Find where the given text appears and provide that cell's center as [X, Y] coordinate. 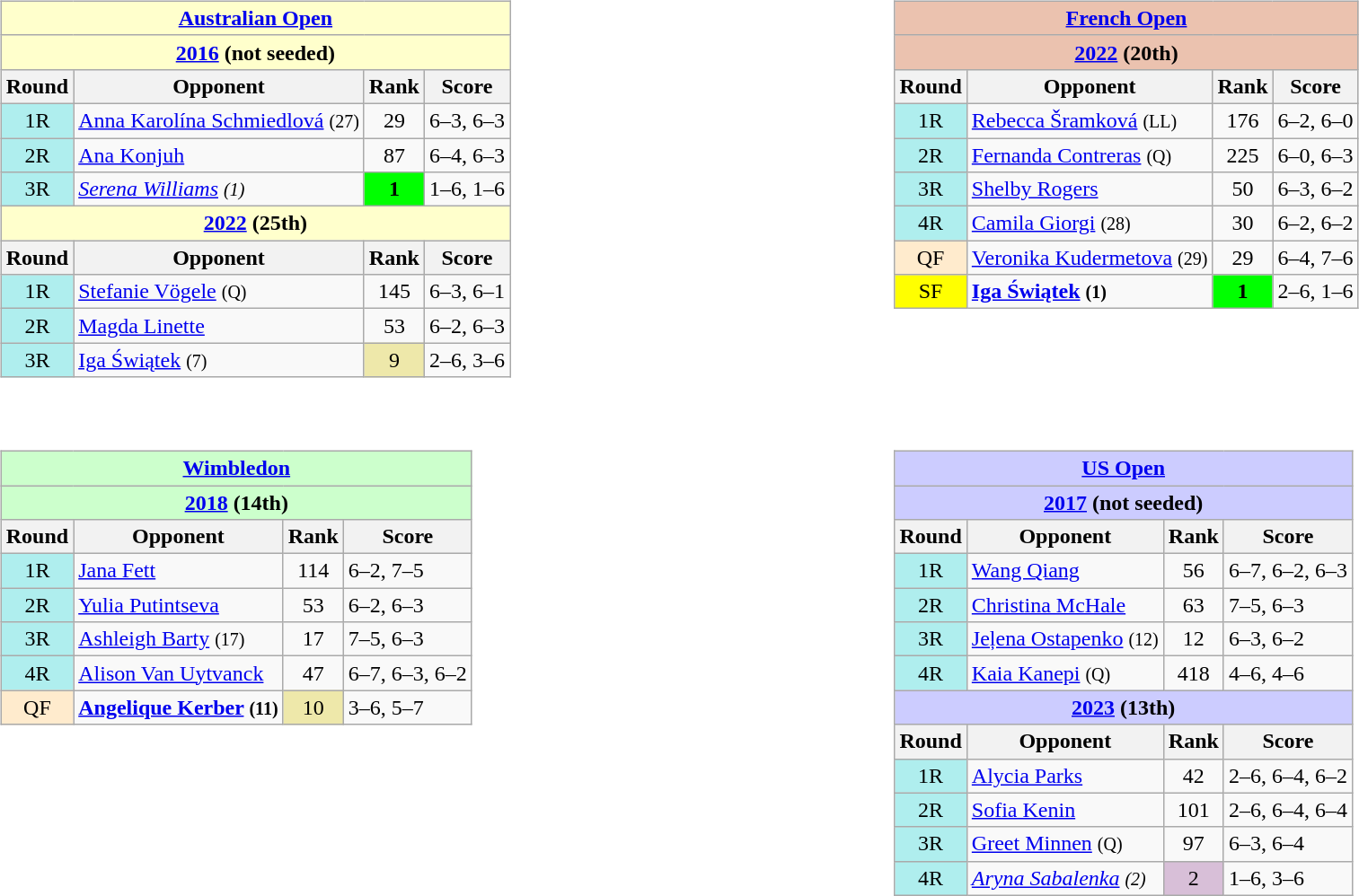
6–3, 6–1 [467, 292]
Kaia Kanepi (Q) [1065, 673]
2–6, 6–4, 6–2 [1288, 776]
Fernanda Contreras (Q) [1090, 155]
Shelby Rogers [1090, 189]
Iga Świątek (1) [1090, 292]
114 [313, 571]
2–6, 3–6 [467, 360]
6–2, 7–5 [408, 571]
87 [393, 155]
Jana Fett [179, 571]
Wimbledon [236, 468]
56 [1193, 571]
97 [1193, 844]
2018 (14th) [236, 502]
4–6, 4–6 [1288, 673]
Jeļena Ostapenko (12) [1065, 639]
9 [393, 360]
50 [1243, 189]
42 [1193, 776]
101 [1193, 810]
Christina McHale [1065, 605]
3–6, 5–7 [408, 707]
6–2, 6–0 [1315, 120]
Yulia Putintseva [179, 605]
Alison Van Uytvanck [179, 673]
6–4, 7–6 [1315, 258]
6–4, 6–3 [467, 155]
SF [931, 292]
2–6, 6–4, 6–4 [1288, 810]
Iga Świątek (7) [219, 360]
10 [313, 707]
Greet Minnen (Q) [1065, 844]
6–7, 6–3, 6–2 [408, 673]
176 [1243, 120]
2022 (20th) [1126, 52]
Angelique Kerber (11) [179, 707]
Camila Giorgi (28) [1090, 224]
17 [313, 639]
Ana Konjuh [219, 155]
French Open [1126, 18]
Australian Open [255, 18]
6–3, 6–4 [1288, 844]
Wang Qiang [1065, 571]
63 [1193, 605]
2022 (25th) [255, 224]
US Open [1124, 468]
2023 (13th) [1124, 707]
Alycia Parks [1065, 776]
12 [1193, 639]
6–2, 6–2 [1315, 224]
145 [393, 292]
30 [1243, 224]
6–7, 6–2, 6–3 [1288, 571]
6–0, 6–3 [1315, 155]
225 [1243, 155]
Veronika Kudermetova (29) [1090, 258]
1–6, 1–6 [467, 189]
Rebecca Šramková (LL) [1090, 120]
2–6, 1–6 [1315, 292]
1–6, 3–6 [1288, 878]
Sofia Kenin [1065, 810]
2 [1193, 878]
418 [1193, 673]
Anna Karolína Schmiedlová (27) [219, 120]
2017 (not seeded) [1124, 502]
Stefanie Vögele (Q) [219, 292]
6–3, 6–3 [467, 120]
47 [313, 673]
2016 (not seeded) [255, 52]
Magda Linette [219, 326]
Ashleigh Barty (17) [179, 639]
Aryna Sabalenka (2) [1065, 878]
Serena Williams (1) [219, 189]
